Search for the cell housing the specified text and yield its (x, y) center coordinate. 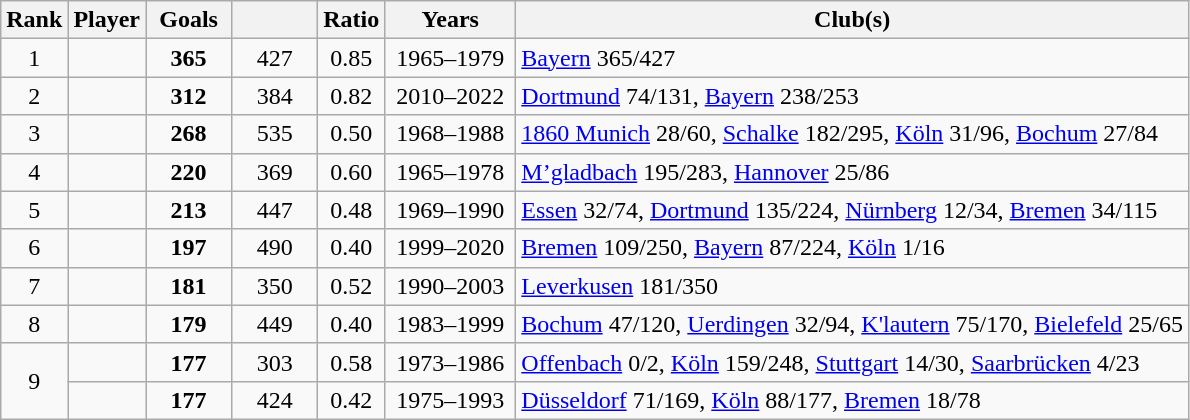
Goals (189, 20)
2 (34, 96)
Years (450, 20)
427 (275, 58)
181 (189, 286)
0.52 (352, 286)
350 (275, 286)
213 (189, 210)
Ratio (352, 20)
6 (34, 248)
9 (34, 381)
2010–2022 (450, 96)
Rank (34, 20)
179 (189, 324)
365 (189, 58)
303 (275, 362)
312 (189, 96)
0.42 (352, 400)
Offenbach 0/2, Köln 159/248, Stuttgart 14/30, Saarbrücken 4/23 (852, 362)
0.48 (352, 210)
424 (275, 400)
447 (275, 210)
Bayern 365/427 (852, 58)
8 (34, 324)
535 (275, 134)
Düsseldorf 71/169, Köln 88/177, Bremen 18/78 (852, 400)
0.82 (352, 96)
Bremen 109/250, Bayern 87/224, Köln 1/16 (852, 248)
0.85 (352, 58)
1860 Munich 28/60, Schalke 182/295, Köln 31/96, Bochum 27/84 (852, 134)
197 (189, 248)
369 (275, 172)
220 (189, 172)
Player (107, 20)
4 (34, 172)
Club(s) (852, 20)
1990–2003 (450, 286)
1969–1990 (450, 210)
449 (275, 324)
384 (275, 96)
1 (34, 58)
268 (189, 134)
7 (34, 286)
1965–1979 (450, 58)
1999–2020 (450, 248)
5 (34, 210)
Dortmund 74/131, Bayern 238/253 (852, 96)
1975–1993 (450, 400)
Leverkusen 181/350 (852, 286)
1973–1986 (450, 362)
0.60 (352, 172)
Bochum 47/120, Uerdingen 32/94, K'lautern 75/170, Bielefeld 25/65 (852, 324)
0.50 (352, 134)
1968–1988 (450, 134)
0.58 (352, 362)
490 (275, 248)
3 (34, 134)
Essen 32/74, Dortmund 135/224, Nürnberg 12/34, Bremen 34/115 (852, 210)
1965–1978 (450, 172)
1983–1999 (450, 324)
M’gladbach 195/283, Hannover 25/86 (852, 172)
